Extract the (x, y) coordinate from the center of the cell holding the provided text.  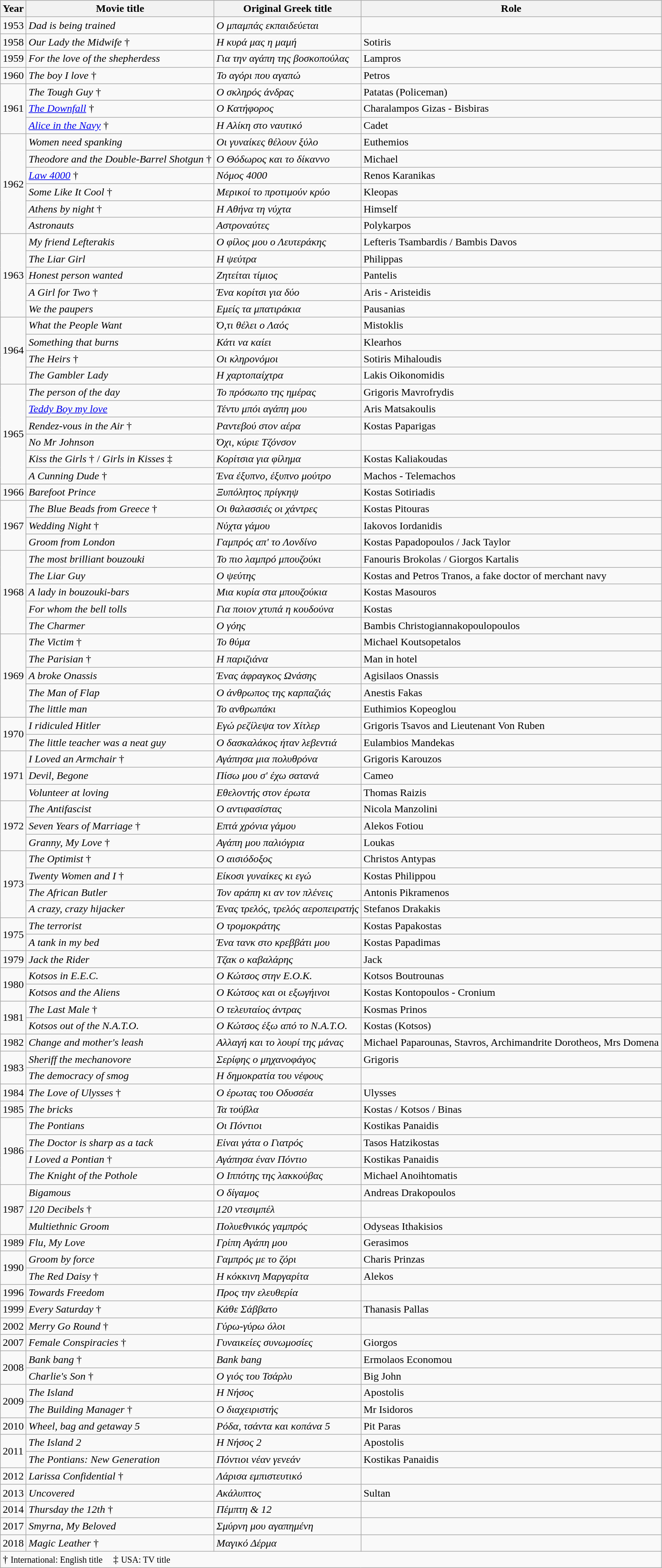
For the love of the shepherdess (120, 59)
Role (511, 9)
Η κόκκινη Μαργαρίτα (287, 1276)
Ο Κώτσος στην Ε.Ο.Κ. (287, 976)
Rendez-vous in the Air † (120, 425)
Barefoot Prince (120, 492)
The Heirs † (120, 359)
Τον αράπη κι αν τον πλένεις (287, 892)
Ραντεβού στον αέρα (287, 425)
1968 (13, 592)
Η κυρά μας η μαμή (287, 42)
Magic Leather † (120, 1543)
The Doctor is sharp as a tack (120, 1143)
Ένας άφραγκος Ωνάσης (287, 676)
For whom the bell tolls (120, 609)
The Liar Girl (120, 259)
Charis Prinzas (511, 1259)
Ο άνθρωπος της καρπαζιάς (287, 692)
Charlie's Son † (120, 1376)
Pantelis (511, 276)
Pit Paras (511, 1426)
Τέντυ μπόι αγάπη μου (287, 409)
Το θύμα (287, 642)
Michael Paparounas, Stavros, Archimandrite Dorotheos, Mrs Domena (511, 1043)
Kostas / Kotsos / Binas (511, 1109)
Η Νήσος (287, 1393)
The Antifascist (120, 809)
Euthimios Kopeoglou (511, 709)
No Mr Johnson (120, 442)
Ο τελευταίος άντρας (287, 1009)
Νύχτα γάμου (287, 526)
2007 (13, 1343)
1973 (13, 884)
Οι κληρονόμοι (287, 359)
Το ανθρωπάκι (287, 709)
2002 (13, 1326)
Οι γυναίκες θέλουν ξύλο (287, 142)
Αγάπη μου παλιόγρια (287, 842)
The Knight of the Pothole (120, 1176)
Larissa Confidential † (120, 1476)
The Red Daisy † (120, 1276)
Change and mother's leash (120, 1043)
Year (13, 9)
Theodore and the Double-Barrel Shotgun † (120, 159)
Ulysses (511, 1093)
Ο τρομοκράτης (287, 926)
Michael Koutsopetalos (511, 642)
Alekos Fotiou (511, 826)
A Girl for Two † (120, 292)
Κάθε Σάββατο (287, 1310)
2013 (13, 1493)
Ο αισιόδοξος (287, 859)
We the paupers (120, 309)
Πέμπτη & 12 (287, 1509)
1971 (13, 776)
Our Lady the Midwife † (120, 42)
Renos Karanikas (511, 175)
Bambis Christogiannakopoulopoulos (511, 626)
Kostas Kaliakoudas (511, 459)
Ο έρωτας του Οδυσσέα (287, 1093)
Ο Ιππότης της λακκούβας (287, 1176)
Πόντιοι νέαν γενεάν (287, 1459)
Sultan (511, 1493)
1984 (13, 1093)
† International: English title ‡ USA: TV title (331, 1560)
Bigamous (120, 1193)
Εμείς τα μπατιράκια (287, 309)
Alekos (511, 1276)
Loukas (511, 842)
The Optimist † (120, 859)
Aris Matsakoulis (511, 409)
Ο μπαμπάς εκπαιδεύεται (287, 25)
Κάτι να καίει (287, 342)
Kostas Masouros (511, 592)
Όχι, κύριε Τζόνσον (287, 442)
Law 4000 † (120, 175)
2011 (13, 1451)
Christos Antypas (511, 859)
Σμύρνη μου αγαπημένη (287, 1526)
Kostas and Petros Tranos, a fake doctor of merchant navy (511, 576)
Ακάλυπτος (287, 1493)
A Cunning Dude † (120, 475)
The bricks (120, 1109)
Νόμος 4000 (287, 175)
Μια κυρία στα μπουζούκια (287, 592)
2014 (13, 1509)
Thursday the 12th † (120, 1509)
Αλλαγή και το λουρί της μάνας (287, 1043)
The Pontians (120, 1126)
1979 (13, 959)
The terrorist (120, 926)
The Victim † (120, 642)
Cadet (511, 125)
Kostas Sotiriadis (511, 492)
Η Αλίκη στο ναυτικό (287, 125)
Ένας τρελός, τρελός αεροπειρατής (287, 909)
Iakovos Iordanidis (511, 526)
Τα τούβλα (287, 1109)
Original Greek title (287, 9)
Jack the Rider (120, 959)
Sotiris (511, 42)
Seven Years of Marriage † (120, 826)
1962 (13, 184)
Groom by force (120, 1259)
Kosmas Prinos (511, 1009)
Towards Freedom (120, 1293)
Thanasis Pallas (511, 1310)
Wedding Night † (120, 526)
Charalampos Gizas - Bisbiras (511, 109)
Giorgos (511, 1343)
Alice in the Navy † (120, 125)
Ένα έξυπνο, έξυπνο μούτρο (287, 475)
Ένα κορίτσι για δύο (287, 292)
Αγάπησα μια πολυθρόνα (287, 759)
2009 (13, 1401)
Kostas (Kotsos) (511, 1026)
Για την αγάπη της βοσκοπούλας (287, 59)
Smyrna, My Beloved (120, 1526)
Devil, Begone (120, 776)
Kotsos out of the N.A.T.O. (120, 1026)
Ο αντιφασίστας (287, 809)
The boy I love † (120, 75)
Kostas Papakostas (511, 926)
The Last Male † (120, 1009)
What the People Want (120, 326)
Bank bang (287, 1359)
1986 (13, 1151)
Μερικοί το προτιμούν κρύο (287, 192)
Ο δίγαμος (287, 1193)
Lampros (511, 59)
Gerasimos (511, 1242)
Teddy Boy my love (120, 409)
Eulambios Mandekas (511, 743)
1972 (13, 826)
Euthemios (511, 142)
Ξυπόλητος πρίγκηψ (287, 492)
2010 (13, 1426)
Είκοσι γυναίκες κι εγώ (287, 876)
Γαμπρός με το ζόρι (287, 1259)
Movie title (120, 9)
Granny, My Love † (120, 842)
1967 (13, 526)
Tasos Hatzikostas (511, 1143)
Lefteris Tsambardis / Bambis Davos (511, 242)
Kostas Papadopoulos / Jack Taylor (511, 542)
Εθελοντής στον έρωτα (287, 793)
Η Αθήνα τη νύχτα (287, 209)
Sheriff the mechanovore (120, 1059)
Ο Θόδωρος και το δίκαννο (287, 159)
Το αγόρι που αγαπώ (287, 75)
Grigoris Karouzos (511, 759)
The Love of Ulysses † (120, 1093)
Σερίφης ο μηχανοφάγος (287, 1059)
The Parisian † (120, 659)
Ermolaos Economou (511, 1359)
Sotiris Mihaloudis (511, 359)
Kostas (511, 609)
Grigoris Tsavos and Lieutenant Von Ruben (511, 726)
The little man (120, 709)
Ο Κατήφορος (287, 109)
Women need spanking (120, 142)
I Loved a Pontian † (120, 1159)
My friend Lefterakis (120, 242)
1961 (13, 109)
Ο φίλος μου ο Λευτεράκης (287, 242)
1987 (13, 1209)
Jack (511, 959)
1964 (13, 350)
Ο διαχειριστής (287, 1409)
2017 (13, 1526)
Το πρόσωπο της ημέρας (287, 392)
Astronauts (120, 226)
Pausanias (511, 309)
Κορίτσια για φίλημα (287, 459)
Ο σκληρός άνδρας (287, 92)
Big John (511, 1376)
Kotsos and the Aliens (120, 992)
Agisilaos Onassis (511, 676)
A crazy, crazy hijacker (120, 909)
Kostas Kontopoulos - Cronium (511, 992)
Wheel, bag and getaway 5 (120, 1426)
The Blue Beads from Greece † (120, 509)
The Downfall † (120, 109)
Volunteer at loving (120, 793)
Η παριζιάνα (287, 659)
1990 (13, 1267)
Something that burns (120, 342)
Ένα τανκ στο κρεββάτι μου (287, 942)
1963 (13, 276)
Michael (511, 159)
I ridiculed Hitler (120, 726)
1959 (13, 59)
Αστροναύτες (287, 226)
Klearhos (511, 342)
Thomas Raizis (511, 793)
1969 (13, 676)
1989 (13, 1242)
The Liar Guy (120, 576)
Patatas (Policeman) (511, 92)
Mistoklis (511, 326)
I Loved an Armchair † (120, 759)
Προς την ελευθερία (287, 1293)
Η χαρτοπαίχτρα (287, 375)
Γυναικείες συνωμοσίες (287, 1343)
Polykarpos (511, 226)
Machos - Telemachos (511, 475)
Οι θαλασσιές οι χάντρες (287, 509)
Odyseas Ithakisios (511, 1226)
Groom from London (120, 542)
120 ντεσιμπέλ (287, 1209)
Merry Go Round † (120, 1326)
1975 (13, 934)
A broke Onassis (120, 676)
2008 (13, 1368)
A tank in my bed (120, 942)
Uncovered (120, 1493)
1965 (13, 434)
Kleopas (511, 192)
Andreas Drakopoulos (511, 1193)
1966 (13, 492)
1982 (13, 1043)
Kostas Paparigas (511, 425)
The Tough Guy † (120, 92)
Athens by night † (120, 209)
1958 (13, 42)
Kostas Philippou (511, 876)
Λάρισα εμπιστευτικό (287, 1476)
Twenty Women and I † (120, 876)
The person of the day (120, 392)
Ο δασκαλάκος ήταν λεβεντιά (287, 743)
The Gambler Lady (120, 375)
Kotsos in E.E.C. (120, 976)
Multiethnic Groom (120, 1226)
The Building Manager † (120, 1409)
Kotsos Boutrounas (511, 976)
Για ποιον χτυπά η κουδούνα (287, 609)
Aris - Aristeidis (511, 292)
Some Like It Cool † (120, 192)
Every Saturday † (120, 1310)
Grigoris (511, 1059)
The little teacher was a neat guy (120, 743)
Γρίπη Αγάπη μου (287, 1242)
1985 (13, 1109)
Lakis Oikonomidis (511, 375)
Stefanos Drakakis (511, 909)
Επτά χρόνια γάμου (287, 826)
Μαγικό Δέρμα (287, 1543)
Man in hotel (511, 659)
The Pontians: New Generation (120, 1459)
1981 (13, 1017)
Γύρω-γύρω όλοι (287, 1326)
Kostas Papadimas (511, 942)
Πολυεθνικός γαμπρός (287, 1226)
1953 (13, 25)
The most brilliant bouzouki (120, 559)
Himself (511, 209)
Mr Isidoros (511, 1409)
Η δημοκρατία του νέφους (287, 1076)
Ό,τι θέλει ο Λαός (287, 326)
Το πιο λαμπρό μπουζούκι (287, 559)
1996 (13, 1293)
2012 (13, 1476)
1970 (13, 734)
Ο ψεύτης (287, 576)
Antonis Pikramenos (511, 892)
1980 (13, 984)
Michael Anoihtomatis (511, 1176)
Η Νήσος 2 (287, 1443)
Dad is being trained (120, 25)
Αγάπησα έναν Πόντιο (287, 1159)
Εγώ ρεζίλεψα τον Χίτλερ (287, 726)
Είναι γάτα ο Γιατρός (287, 1143)
Fanouris Brokolas / Giorgos Kartalis (511, 559)
The Island 2 (120, 1443)
Ο Κώτσος έξω από το Ν.Α.Τ.Ο. (287, 1026)
Bank bang † (120, 1359)
Nicola Manzolini (511, 809)
Kiss the Girls † / Girls in Kisses ‡ (120, 459)
Γαμπρός απ' το Λονδίνο (287, 542)
1960 (13, 75)
Flu, My Love (120, 1242)
Ζητείται τίμιος (287, 276)
The Man of Flap (120, 692)
1999 (13, 1310)
The Island (120, 1393)
Female Conspiracies † (120, 1343)
120 Decibels † (120, 1209)
Honest person wanted (120, 276)
1983 (13, 1068)
Kostas Pitouras (511, 509)
Grigoris Mavrofrydis (511, 392)
The African Butler (120, 892)
Πίσω μου σ' έχω σατανά (287, 776)
The Charmer (120, 626)
Τζακ ο καβαλάρης (287, 959)
Petros (511, 75)
2018 (13, 1543)
Οι Πόντιοι (287, 1126)
Philippas (511, 259)
Ο γόης (287, 626)
Ρόδα, τσάντα και κοπάνα 5 (287, 1426)
Ο γιός του Τσάρλυ (287, 1376)
Η ψεύτρα (287, 259)
Anestis Fakas (511, 692)
Cameo (511, 776)
The democracy of smog (120, 1076)
A lady in bouzouki-bars (120, 592)
Ο Κώτσος και οι εξωγήινοι (287, 992)
